Extract the (x, y) coordinate from the center of the cell holding the provided text.  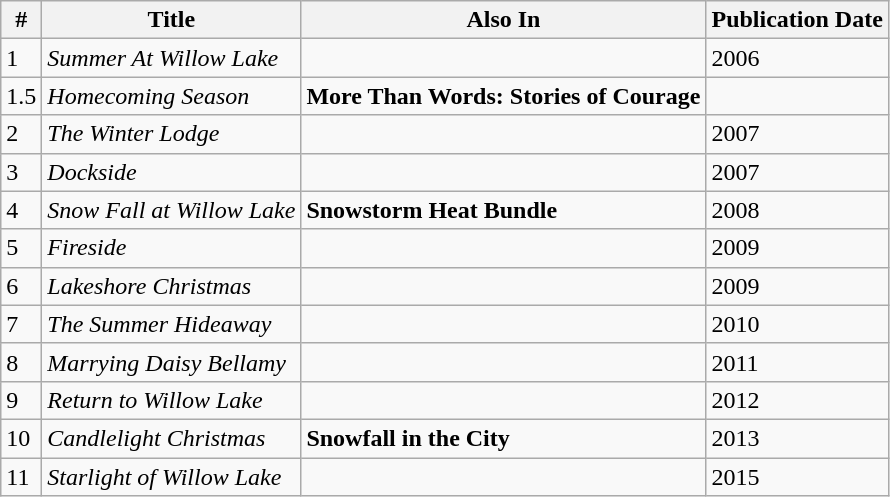
1 (22, 58)
7 (22, 324)
Lakeshore Christmas (172, 286)
Dockside (172, 172)
Title (172, 20)
2 (22, 134)
1.5 (22, 96)
2011 (797, 362)
Snow Fall at Willow Lake (172, 210)
11 (22, 477)
2006 (797, 58)
Snowfall in the City (504, 438)
Snowstorm Heat Bundle (504, 210)
2012 (797, 400)
# (22, 20)
6 (22, 286)
3 (22, 172)
10 (22, 438)
Publication Date (797, 20)
2015 (797, 477)
Fireside (172, 248)
The Winter Lodge (172, 134)
4 (22, 210)
Also In (504, 20)
9 (22, 400)
Return to Willow Lake (172, 400)
8 (22, 362)
More Than Words: Stories of Courage (504, 96)
Summer At Willow Lake (172, 58)
Candlelight Christmas (172, 438)
The Summer Hideaway (172, 324)
2010 (797, 324)
5 (22, 248)
Marrying Daisy Bellamy (172, 362)
2013 (797, 438)
Starlight of Willow Lake (172, 477)
2008 (797, 210)
Homecoming Season (172, 96)
